From the cell containing the given text, extract its center point as (x, y) coordinate. 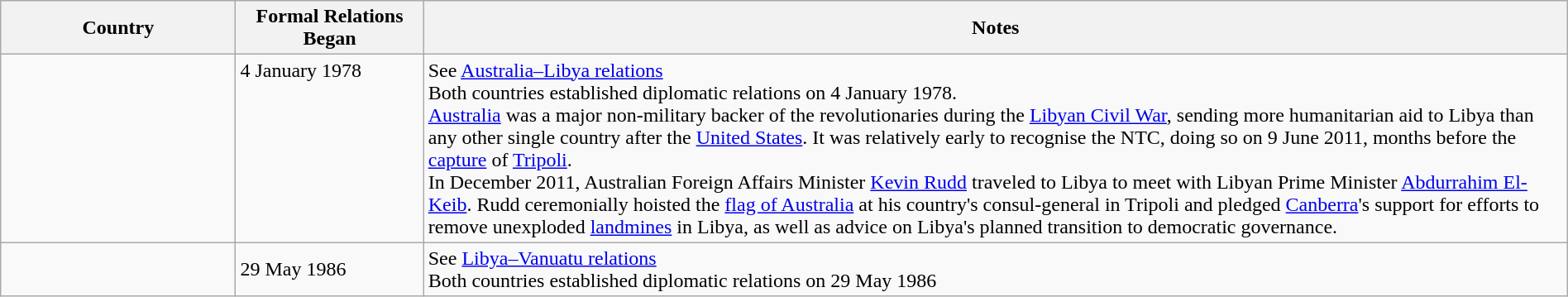
4 January 1978 (329, 149)
Notes (996, 28)
See Libya–Vanuatu relationsBoth countries established diplomatic relations on 29 May 1986 (996, 270)
29 May 1986 (329, 270)
Country (118, 28)
Formal Relations Began (329, 28)
